Scan for the cell matching the given text and deliver its (X, Y) coordinate at center. 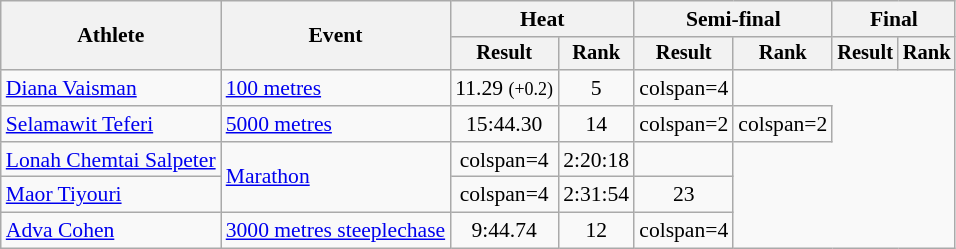
100 metres (336, 88)
Selamawit Teferi (111, 124)
Semi-final (733, 19)
12 (596, 231)
15:44.30 (504, 124)
2:20:18 (596, 160)
Athlete (111, 36)
Event (336, 36)
Heat (542, 19)
5 (596, 88)
Adva Cohen (111, 231)
3000 metres steeplechase (336, 231)
Maor Tiyouri (111, 195)
Lonah Chemtai Salpeter (111, 160)
14 (596, 124)
5000 metres (336, 124)
Diana Vaisman (111, 88)
2:31:54 (596, 195)
23 (684, 195)
Final (894, 19)
Marathon (336, 178)
11.29 (+0.2) (504, 88)
9:44.74 (504, 231)
